From the cell containing the given text, extract its center point as (x, y) coordinate. 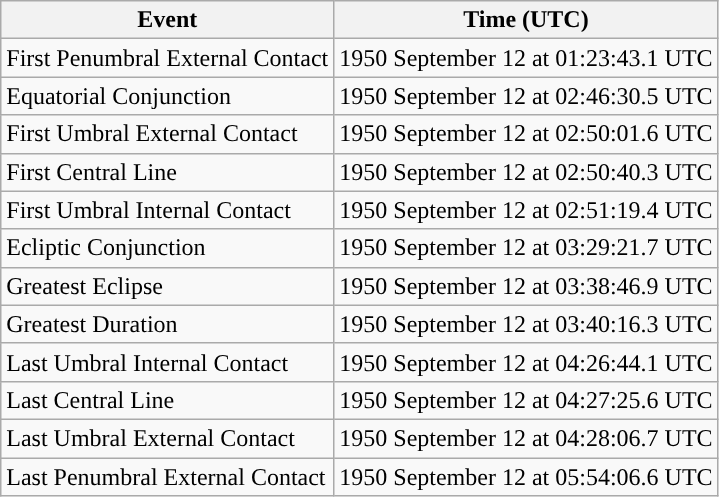
1950 September 12 at 01:23:43.1 UTC (526, 58)
Event (168, 20)
1950 September 12 at 03:38:46.9 UTC (526, 286)
Last Umbral External Contact (168, 438)
Last Central Line (168, 400)
1950 September 12 at 04:26:44.1 UTC (526, 362)
1950 September 12 at 05:54:06.6 UTC (526, 477)
First Umbral External Contact (168, 134)
1950 September 12 at 02:50:40.3 UTC (526, 172)
1950 September 12 at 04:27:25.6 UTC (526, 400)
First Central Line (168, 172)
Ecliptic Conjunction (168, 248)
First Umbral Internal Contact (168, 210)
1950 September 12 at 02:46:30.5 UTC (526, 96)
1950 September 12 at 02:50:01.6 UTC (526, 134)
Greatest Duration (168, 324)
1950 September 12 at 04:28:06.7 UTC (526, 438)
First Penumbral External Contact (168, 58)
Equatorial Conjunction (168, 96)
Last Umbral Internal Contact (168, 362)
1950 September 12 at 03:29:21.7 UTC (526, 248)
1950 September 12 at 03:40:16.3 UTC (526, 324)
Greatest Eclipse (168, 286)
1950 September 12 at 02:51:19.4 UTC (526, 210)
Time (UTC) (526, 20)
Last Penumbral External Contact (168, 477)
